From the cell containing the given text, extract its center point as [X, Y] coordinate. 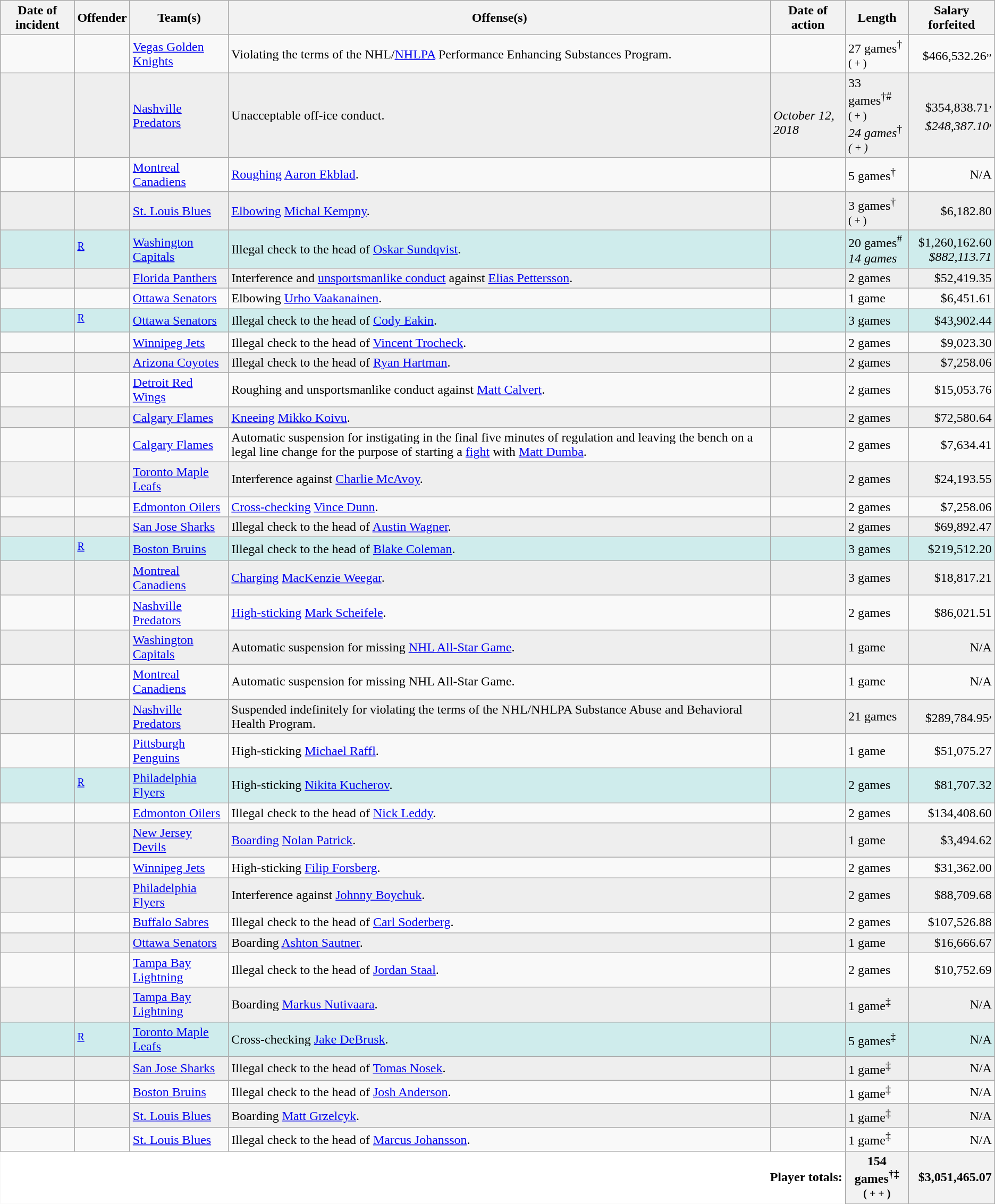
Length [877, 18]
Detroit Red Wings [179, 390]
$31,362.00 [951, 868]
High-sticking Mark Scheifele. [500, 612]
$7,634.41 [951, 445]
Elbowing Michal Kempny. [500, 211]
Interference and unsportsmanlike conduct against Elias Pettersson. [500, 278]
High-sticking Nikita Kucherov. [500, 785]
Buffalo Sabres [179, 922]
Violating the terms of the NHL/NHLPA Performance Enhancing Substances Program. [500, 54]
Salary forfeited [951, 18]
Arizona Coyotes [179, 362]
$16,666.67 [951, 943]
Elbowing Urho Vaakanainen. [500, 299]
3 games†( + ) [877, 211]
Player totals: [423, 1177]
27 games†( + ) [877, 54]
Roughing and unsportsmanlike conduct against Matt Calvert. [500, 390]
Offender [102, 18]
Illegal check to the head of Vincent Trocheck. [500, 342]
Kneeing Mikko Koivu. [500, 417]
Boarding Matt Grzelcyk. [500, 1116]
Boarding Ashton Sautner. [500, 943]
Boarding Nolan Patrick. [500, 841]
$69,892.47 [951, 527]
21 games [877, 716]
Illegal check to the head of Oskar Sundqvist. [500, 249]
$86,021.51 [951, 612]
Illegal check to the head of Blake Coleman. [500, 549]
$88,709.68 [951, 895]
5 games† [877, 174]
$10,752.69 [951, 970]
Charging MacKenzie Weegar. [500, 578]
$81,707.32 [951, 785]
$466,532.26,, [951, 54]
Interference against Charlie McAvoy. [500, 479]
$1,260,162.60$882,113.71 [951, 249]
Date of incident [37, 18]
Illegal check to the head of Carl Soderberg. [500, 922]
Boarding Markus Nutivaara. [500, 1004]
Date of action [808, 18]
$219,512.20 [951, 549]
$3,051,465.07 [951, 1177]
Florida Panthers [179, 278]
October 12, 2018 [808, 115]
Cross-checking Vince Dunn. [500, 507]
$18,817.21 [951, 578]
33 games†#( + )24 games†( + ) [877, 115]
New Jersey Devils [179, 841]
High-sticking Michael Raffl. [500, 751]
Interference against Johnny Boychuk. [500, 895]
20 games#14 games [877, 249]
Illegal check to the head of Jordan Staal. [500, 970]
Cross-checking Jake DeBrusk. [500, 1039]
Team(s) [179, 18]
Illegal check to the head of Josh Anderson. [500, 1092]
Illegal check to the head of Nick Leddy. [500, 813]
$51,075.27 [951, 751]
$107,526.88 [951, 922]
$72,580.64 [951, 417]
Illegal check to the head of Tomas Nosek. [500, 1068]
$6,182.80 [951, 211]
Illegal check to the head of Marcus Johansson. [500, 1139]
154 games†‡( + + ) [877, 1177]
$6,451.61 [951, 299]
$3,494.62 [951, 841]
Pittsburgh Penguins [179, 751]
Illegal check to the head of Austin Wagner. [500, 527]
$24,193.55 [951, 479]
$289,784.95, [951, 716]
$134,408.60 [951, 813]
Offense(s) [500, 18]
$43,902.44 [951, 321]
Vegas Golden Knights [179, 54]
$15,053.76 [951, 390]
$52,419.35 [951, 278]
5 games‡ [877, 1039]
$9,023.30 [951, 342]
Suspended indefinitely for violating the terms of the NHL/NHLPA Substance Abuse and Behavioral Health Program. [500, 716]
$354,838.71,$248,387.10, [951, 115]
Illegal check to the head of Ryan Hartman. [500, 362]
Roughing Aaron Ekblad. [500, 174]
High-sticking Filip Forsberg. [500, 868]
Illegal check to the head of Cody Eakin. [500, 321]
Unacceptable off-ice conduct. [500, 115]
